Scan for the cell matching the given text and deliver its [X, Y] coordinate at center. 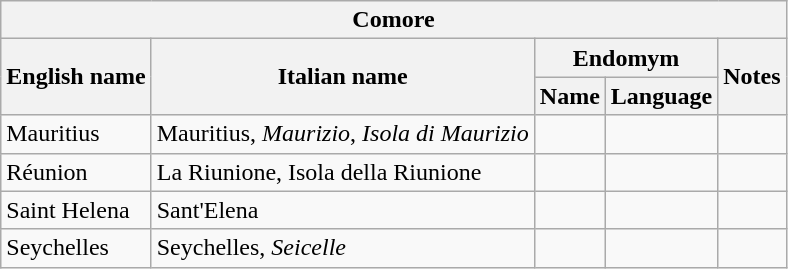
Sant'Elena [342, 210]
Seychelles [76, 248]
Language [661, 96]
Comore [394, 20]
English name [76, 77]
Mauritius [76, 134]
Seychelles, Seicelle [342, 248]
Saint Helena [76, 210]
Name [570, 96]
Réunion [76, 172]
Notes [752, 77]
Mauritius, Maurizio, Isola di Maurizio [342, 134]
Endomym [626, 58]
Italian name [342, 77]
La Riunione, Isola della Riunione [342, 172]
